Return [x, y] of the center of cell containing provided text 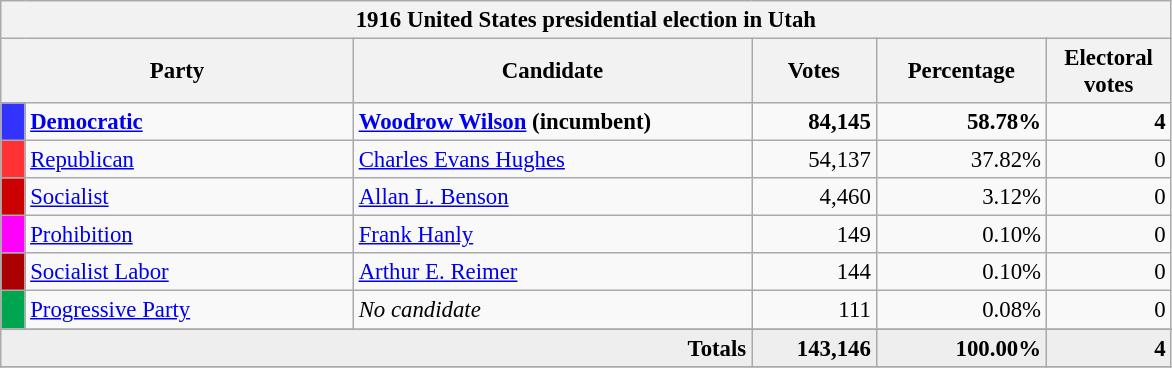
Party [178, 72]
Allan L. Benson [552, 197]
0.08% [961, 310]
Candidate [552, 72]
111 [814, 310]
100.00% [961, 348]
Arthur E. Reimer [552, 273]
Prohibition [189, 235]
Socialist [189, 197]
3.12% [961, 197]
Progressive Party [189, 310]
54,137 [814, 160]
Woodrow Wilson (incumbent) [552, 122]
Electoral votes [1108, 72]
84,145 [814, 122]
Socialist Labor [189, 273]
149 [814, 235]
No candidate [552, 310]
1916 United States presidential election in Utah [586, 20]
Totals [376, 348]
144 [814, 273]
Republican [189, 160]
Votes [814, 72]
Democratic [189, 122]
4,460 [814, 197]
Charles Evans Hughes [552, 160]
143,146 [814, 348]
37.82% [961, 160]
Percentage [961, 72]
Frank Hanly [552, 235]
58.78% [961, 122]
